Detect which cell encompasses the target text, then output its [X, Y] center coordinate. 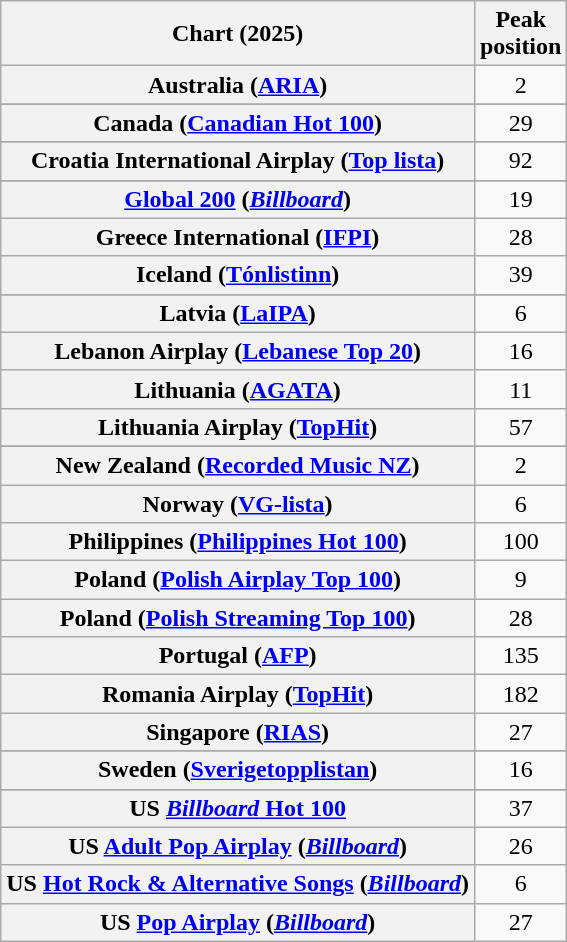
57 [520, 427]
182 [520, 694]
Peakposition [520, 34]
Romania Airplay (TopHit) [238, 694]
Latvia (LaIPA) [238, 313]
Iceland (Tónlistinn) [238, 275]
92 [520, 161]
Singapore (RIAS) [238, 732]
29 [520, 123]
Canada (Canadian Hot 100) [238, 123]
19 [520, 199]
US Adult Pop Airplay (Billboard) [238, 846]
Global 200 (Billboard) [238, 199]
Lithuania (AGATA) [238, 389]
US Hot Rock & Alternative Songs (Billboard) [238, 884]
Portugal (AFP) [238, 656]
37 [520, 808]
US Pop Airplay (Billboard) [238, 922]
Philippines (Philippines Hot 100) [238, 542]
Poland (Polish Streaming Top 100) [238, 618]
100 [520, 542]
Sweden (Sverigetopplistan) [238, 770]
11 [520, 389]
New Zealand (Recorded Music NZ) [238, 465]
Croatia International Airplay (Top lista) [238, 161]
135 [520, 656]
US Billboard Hot 100 [238, 808]
Australia (ARIA) [238, 85]
26 [520, 846]
Lithuania Airplay (TopHit) [238, 427]
9 [520, 580]
Lebanon Airplay (Lebanese Top 20) [238, 351]
Poland (Polish Airplay Top 100) [238, 580]
Greece International (IFPI) [238, 237]
Chart (2025) [238, 34]
Norway (VG-lista) [238, 503]
39 [520, 275]
